From the cell containing the given text, extract its center point as (X, Y) coordinate. 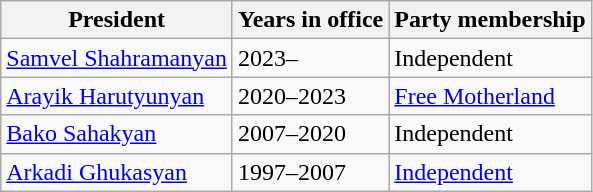
Bako Sahakyan (117, 134)
Samvel Shahramanyan (117, 58)
2020–2023 (310, 96)
Party membership (490, 20)
President (117, 20)
2007–2020 (310, 134)
Free Motherland (490, 96)
Arayik Harutyunyan (117, 96)
Years in office (310, 20)
2023– (310, 58)
Arkadi Ghukasyan (117, 172)
1997–2007 (310, 172)
